Find where the given text appears and provide that cell's center as (x, y) coordinate. 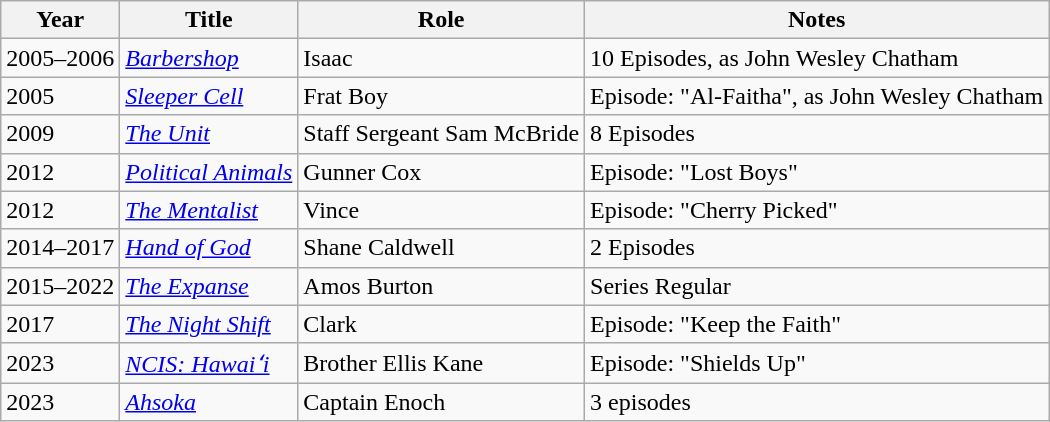
The Unit (209, 134)
Episode: "Shields Up" (817, 363)
Title (209, 20)
Ahsoka (209, 402)
The Expanse (209, 286)
2009 (60, 134)
Role (442, 20)
Gunner Cox (442, 172)
Political Animals (209, 172)
Clark (442, 324)
Year (60, 20)
NCIS: Hawaiʻi (209, 363)
Episode: "Keep the Faith" (817, 324)
2014–2017 (60, 248)
2017 (60, 324)
Episode: "Cherry Picked" (817, 210)
Shane Caldwell (442, 248)
Sleeper Cell (209, 96)
Isaac (442, 58)
Hand of God (209, 248)
Notes (817, 20)
The Night Shift (209, 324)
The Mentalist (209, 210)
Series Regular (817, 286)
2 Episodes (817, 248)
2015–2022 (60, 286)
Amos Burton (442, 286)
Vince (442, 210)
8 Episodes (817, 134)
2005 (60, 96)
Episode: "Al-Faitha", as John Wesley Chatham (817, 96)
Brother Ellis Kane (442, 363)
Captain Enoch (442, 402)
10 Episodes, as John Wesley Chatham (817, 58)
Barbershop (209, 58)
3 episodes (817, 402)
2005–2006 (60, 58)
Staff Sergeant Sam McBride (442, 134)
Episode: "Lost Boys" (817, 172)
Frat Boy (442, 96)
